Capture the cell that displays the provided text and extract its [x, y] central coordinate. 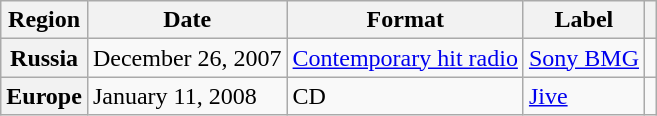
Label [584, 20]
Contemporary hit radio [405, 58]
Sony BMG [584, 58]
Europe [44, 96]
December 26, 2007 [187, 58]
CD [405, 96]
Russia [44, 58]
Jive [584, 96]
Date [187, 20]
January 11, 2008 [187, 96]
Format [405, 20]
Region [44, 20]
